From the cell containing the given text, extract its center point as [x, y] coordinate. 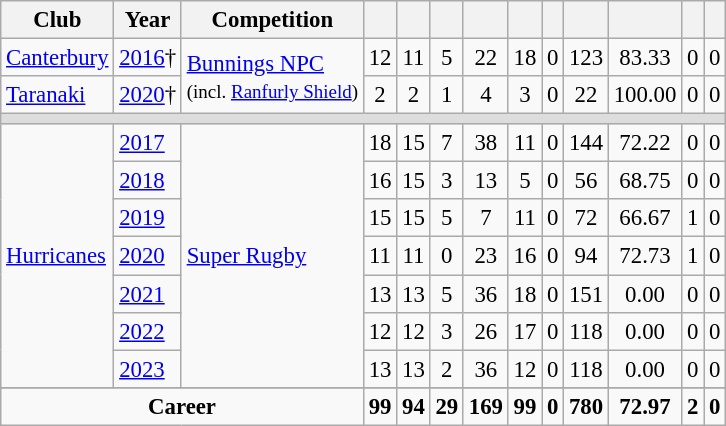
72 [586, 219]
2022 [148, 331]
144 [586, 143]
17 [524, 331]
Career [182, 406]
2023 [148, 369]
56 [586, 181]
29 [446, 406]
2018 [148, 181]
2021 [148, 294]
100.00 [644, 95]
Taranaki [58, 95]
123 [586, 58]
23 [486, 256]
26 [486, 331]
151 [586, 294]
2016† [148, 58]
2019 [148, 219]
68.75 [644, 181]
2020 [148, 256]
38 [486, 143]
Canterbury [58, 58]
780 [586, 406]
83.33 [644, 58]
Hurricanes [58, 256]
Year [148, 20]
Competition [272, 20]
169 [486, 406]
Super Rugby [272, 256]
4 [486, 95]
Bunnings NPC(incl. Ranfurly Shield) [272, 76]
2020† [148, 95]
72.73 [644, 256]
72.97 [644, 406]
72.22 [644, 143]
Club [58, 20]
66.67 [644, 219]
2017 [148, 143]
